Provide the [X, Y] coordinate of the cell's center where the given text is located.  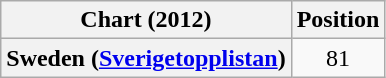
Chart (2012) [146, 20]
Position [338, 20]
Sweden (Sverigetopplistan) [146, 58]
81 [338, 58]
